Extract the (x, y) coordinate from the center of the cell holding the provided text.  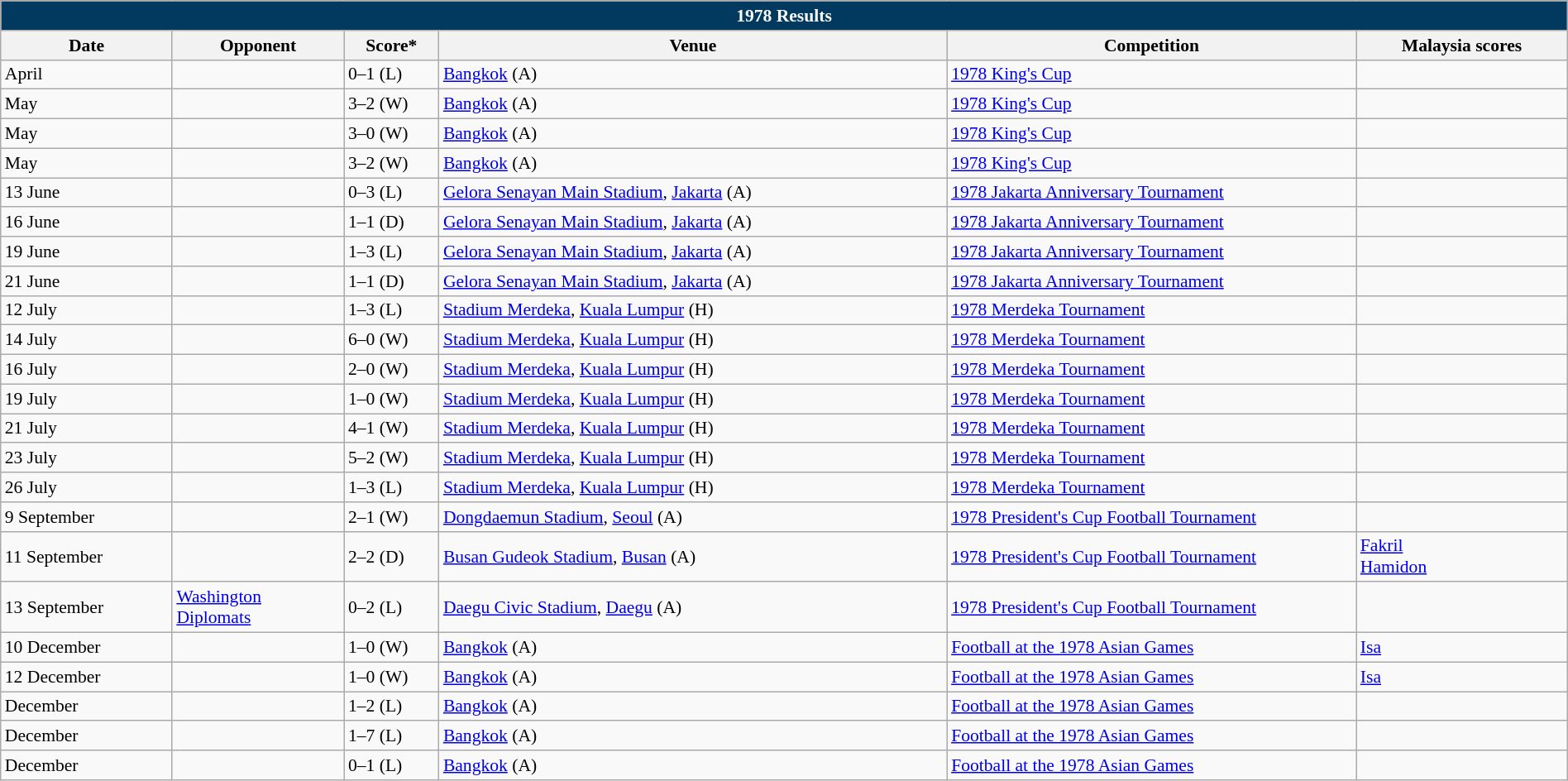
4–1 (W) (392, 429)
2–2 (D) (392, 556)
13 June (87, 193)
0–3 (L) (392, 193)
2–0 (W) (392, 370)
Competition (1151, 46)
19 June (87, 252)
26 July (87, 487)
13 September (87, 607)
12 December (87, 677)
5–2 (W) (392, 458)
Score* (392, 46)
Opponent (258, 46)
Washington Diplomats (258, 607)
3–0 (W) (392, 134)
1–2 (L) (392, 707)
Malaysia scores (1462, 46)
16 June (87, 223)
19 July (87, 399)
Venue (693, 46)
14 July (87, 340)
21 June (87, 281)
10 December (87, 648)
Daegu Civic Stadium, Daegu (A) (693, 607)
Dongdaemun Stadium, Seoul (A) (693, 517)
0–2 (L) (392, 607)
2–1 (W) (392, 517)
1978 Results (784, 16)
21 July (87, 429)
Fakril Hamidon (1462, 556)
16 July (87, 370)
April (87, 74)
6–0 (W) (392, 340)
Date (87, 46)
9 September (87, 517)
Busan Gudeok Stadium, Busan (A) (693, 556)
23 July (87, 458)
1–7 (L) (392, 736)
11 September (87, 556)
12 July (87, 310)
